Search for the cell housing the specified text and yield its [X, Y] center coordinate. 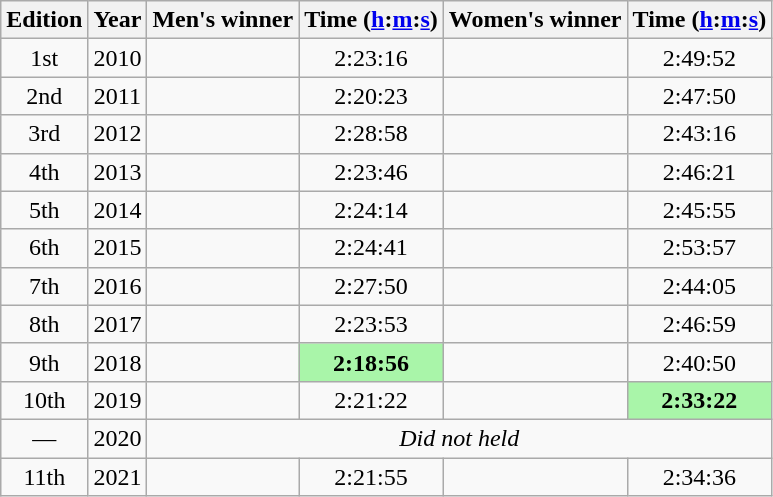
2019 [118, 400]
2015 [118, 248]
2018 [118, 362]
11th [44, 477]
2:23:53 [372, 324]
7th [44, 286]
6th [44, 248]
2016 [118, 286]
4th [44, 172]
2:45:55 [700, 210]
5th [44, 210]
2:24:41 [372, 248]
2:34:36 [700, 477]
2:40:50 [700, 362]
2:49:52 [700, 58]
2021 [118, 477]
3rd [44, 134]
2012 [118, 134]
Edition [44, 20]
2nd [44, 96]
2:44:05 [700, 286]
2:23:46 [372, 172]
2:46:59 [700, 324]
2:18:56 [372, 362]
2013 [118, 172]
2:33:22 [700, 400]
2:27:50 [372, 286]
2010 [118, 58]
Year [118, 20]
2020 [118, 438]
2:21:22 [372, 400]
2:20:23 [372, 96]
10th [44, 400]
8th [44, 324]
2:53:57 [700, 248]
2:23:16 [372, 58]
2:43:16 [700, 134]
2:28:58 [372, 134]
2014 [118, 210]
2:46:21 [700, 172]
— [44, 438]
9th [44, 362]
2:24:14 [372, 210]
Did not held [460, 438]
2017 [118, 324]
1st [44, 58]
2011 [118, 96]
Women's winner [535, 20]
Men's winner [223, 20]
2:47:50 [700, 96]
2:21:55 [372, 477]
